Return the [X, Y] coordinate for the center point of the cell that contains the specified text.  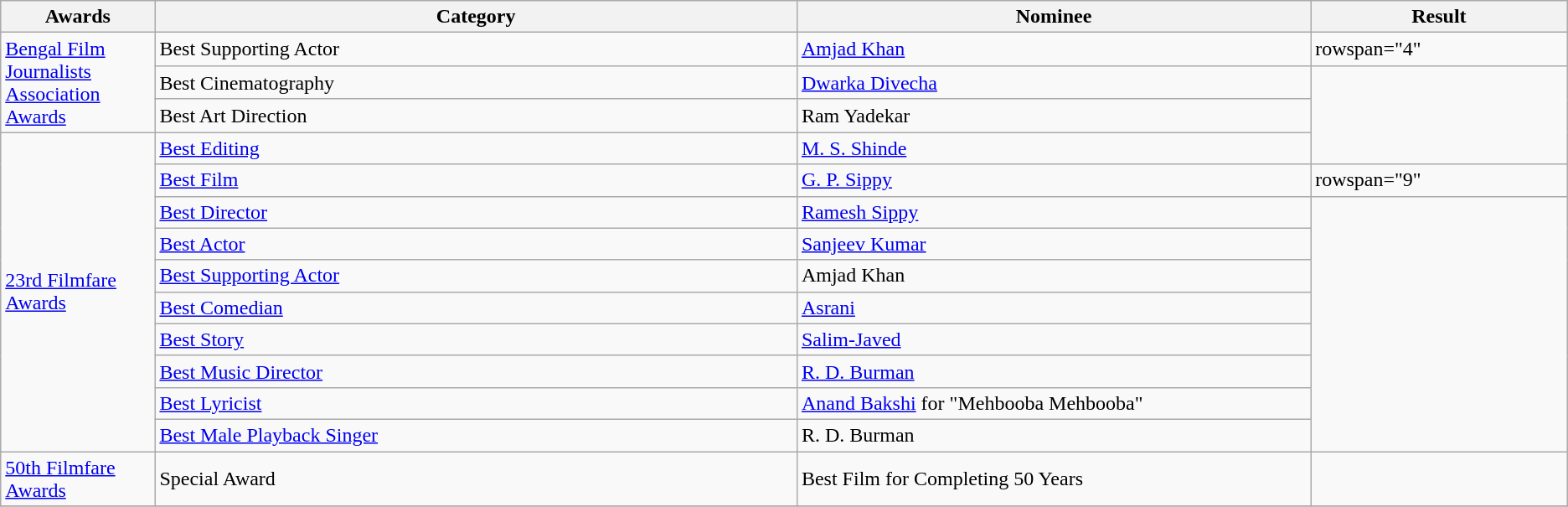
50th Filmfare Awards [78, 478]
Special Award [476, 478]
rowspan="4" [1439, 49]
Best Art Direction [476, 116]
Nominee [1054, 17]
Sanjeev Kumar [1054, 244]
Best Film [476, 180]
Result [1439, 17]
Best Story [476, 339]
Best Actor [476, 244]
Asrani [1054, 308]
Best Lyricist [476, 403]
G. P. Sippy [1054, 180]
Ram Yadekar [1054, 116]
Best Cinematography [476, 82]
Dwarka Divecha [1054, 82]
Category [476, 17]
Best Comedian [476, 308]
Bengal Film Journalists Association Awards [78, 82]
rowspan="9" [1439, 180]
Best Male Playback Singer [476, 435]
Best Editing [476, 148]
Ramesh Sippy [1054, 212]
M. S. Shinde [1054, 148]
Best Film for Completing 50 Years [1054, 478]
Awards [78, 17]
23rd Filmfare Awards [78, 292]
Anand Bakshi for "Mehbooba Mehbooba" [1054, 403]
Best Director [476, 212]
Best Music Director [476, 371]
Salim-Javed [1054, 339]
